Pinpoint the cell where the given text exists, returning its (X, Y) midpoint coordinate. 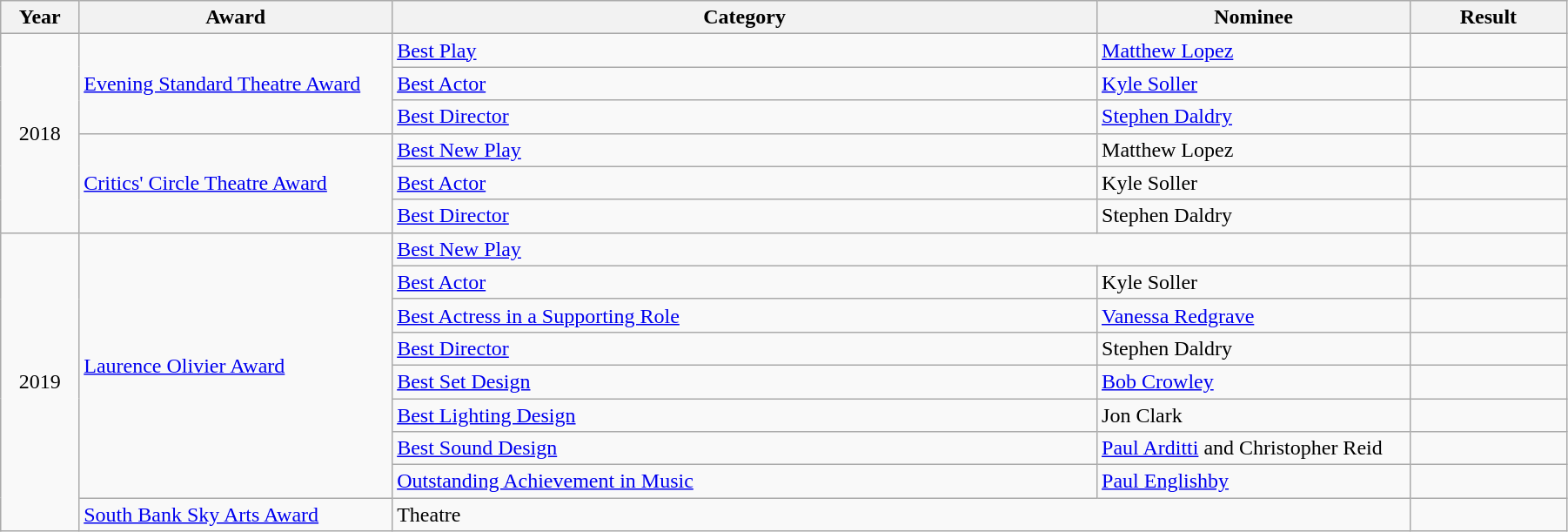
2018 (40, 133)
Best Sound Design (745, 448)
Nominee (1254, 17)
Category (745, 17)
Best Play (745, 51)
Best Actress in a Supporting Role (745, 315)
2019 (40, 381)
Bob Crowley (1254, 381)
Best Set Design (745, 381)
Best Lighting Design (745, 415)
Theatre (901, 515)
Vanessa Redgrave (1254, 315)
Paul Englishby (1254, 481)
Result (1488, 17)
Paul Arditti and Christopher Reid (1254, 448)
Jon Clark (1254, 415)
Year (40, 17)
Award (236, 17)
South Bank Sky Arts Award (236, 515)
Outstanding Achievement in Music (745, 481)
Evening Standard Theatre Award (236, 84)
Critics' Circle Theatre Award (236, 183)
Laurence Olivier Award (236, 365)
